Scan for the cell matching the given text and deliver its (x, y) coordinate at center. 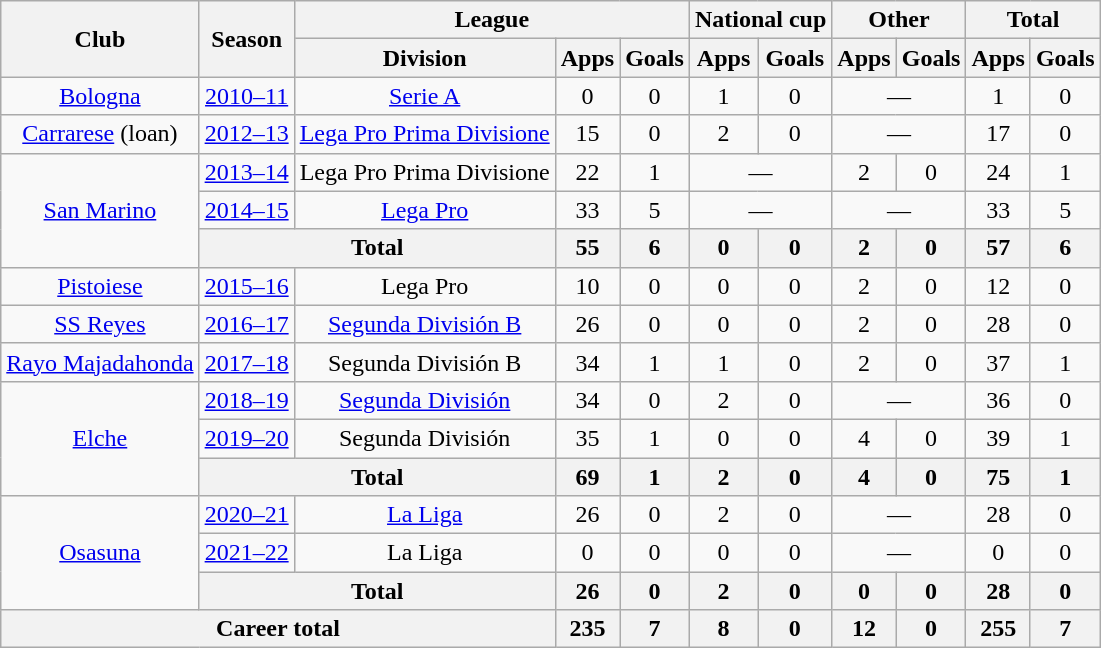
Osasuna (100, 553)
17 (998, 134)
Rayo Majadahonda (100, 362)
2021–22 (246, 553)
Bologna (100, 96)
2019–20 (246, 438)
22 (587, 172)
57 (998, 248)
39 (998, 438)
Career total (278, 629)
55 (587, 248)
2016–17 (246, 324)
36 (998, 400)
Carrarese (loan) (100, 134)
2017–18 (246, 362)
2014–15 (246, 210)
10 (587, 286)
Club (100, 39)
League (492, 20)
Other (899, 20)
Season (246, 39)
2015–16 (246, 286)
Division (424, 58)
2010–11 (246, 96)
255 (998, 629)
SS Reyes (100, 324)
National cup (760, 20)
24 (998, 172)
San Marino (100, 210)
2013–14 (246, 172)
37 (998, 362)
235 (587, 629)
2012–13 (246, 134)
15 (587, 134)
Pistoiese (100, 286)
Elche (100, 438)
Serie A (424, 96)
8 (723, 629)
35 (587, 438)
2020–21 (246, 515)
2018–19 (246, 400)
69 (587, 477)
75 (998, 477)
